Determine the [x, y] coordinate at the center of the cell enclosing the given text.  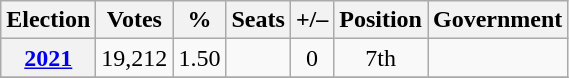
Votes [134, 20]
Election [48, 20]
0 [312, 58]
19,212 [134, 58]
+/– [312, 20]
1.50 [200, 58]
% [200, 20]
2021 [48, 58]
Seats [258, 20]
Government [498, 20]
7th [381, 58]
Position [381, 20]
